From the cell containing the given text, extract its center point as (x, y) coordinate. 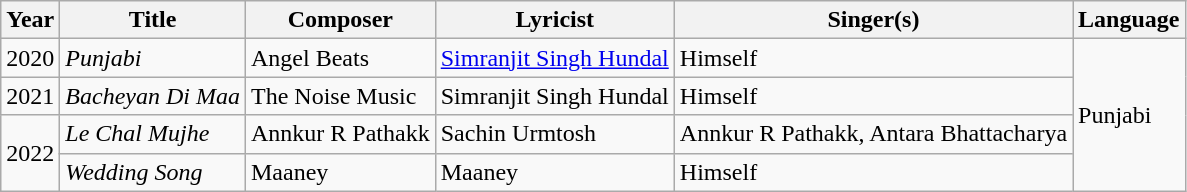
Composer (340, 20)
Bacheyan Di Maa (153, 96)
Language (1129, 20)
Year (30, 20)
2022 (30, 153)
Singer(s) (873, 20)
Annkur R Pathakk, Antara Bhattacharya (873, 134)
Wedding Song (153, 172)
The Noise Music (340, 96)
Angel Beats (340, 58)
Sachin Urmtosh (554, 134)
2020 (30, 58)
Title (153, 20)
Lyricist (554, 20)
Le Chal Mujhe (153, 134)
2021 (30, 96)
Annkur R Pathakk (340, 134)
